Output the (x, y) coordinate of the center of the cell containing the given text.  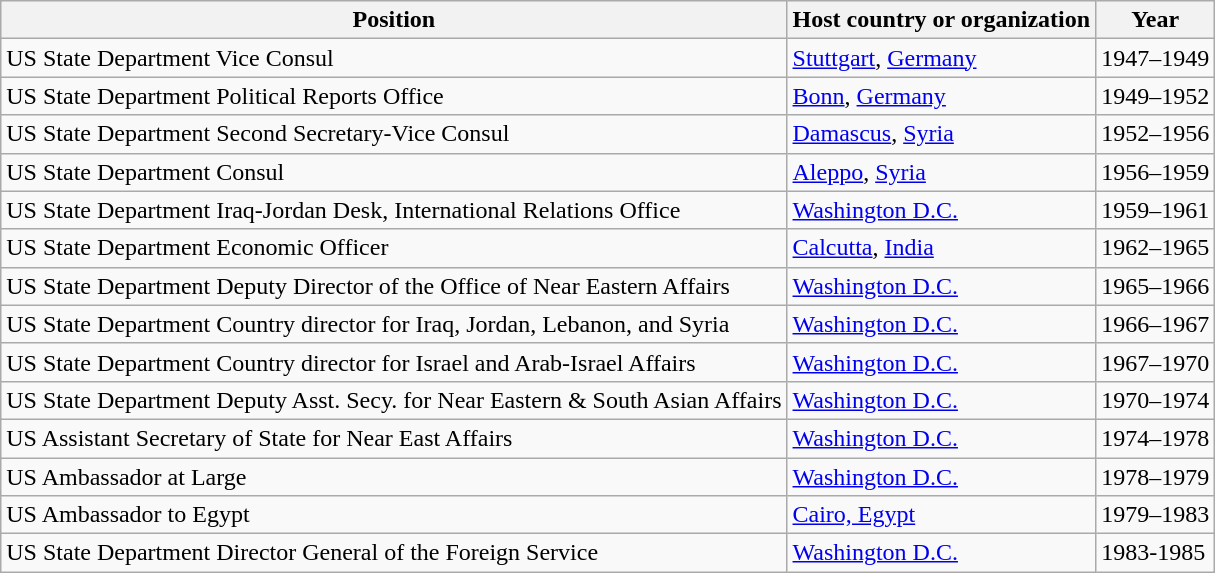
1956–1959 (1156, 172)
US State Department Second Secretary-Vice Consul (394, 134)
1970–1974 (1156, 400)
1979–1983 (1156, 515)
1983-1985 (1156, 553)
US State Department Consul (394, 172)
1974–1978 (1156, 438)
Year (1156, 20)
1949–1952 (1156, 96)
US State Department Deputy Director of the Office of Near Eastern Affairs (394, 286)
Bonn, Germany (942, 96)
1962–1965 (1156, 248)
1967–1970 (1156, 362)
Stuttgart, Germany (942, 58)
US State Department Director General of the Foreign Service (394, 553)
1978–1979 (1156, 477)
US State Department Deputy Asst. Secy. for Near Eastern & South Asian Affairs (394, 400)
US State Department Country director for Israel and Arab-Israel Affairs (394, 362)
1947–1949 (1156, 58)
US State Department Iraq-Jordan Desk, International Relations Office (394, 210)
Aleppo, Syria (942, 172)
Position (394, 20)
US State Department Vice Consul (394, 58)
US State Department Political Reports Office (394, 96)
US State Department Economic Officer (394, 248)
Damascus, Syria (942, 134)
1959–1961 (1156, 210)
Cairo, Egypt (942, 515)
US Ambassador at Large (394, 477)
1952–1956 (1156, 134)
1966–1967 (1156, 324)
1965–1966 (1156, 286)
Calcutta, India (942, 248)
US Assistant Secretary of State for Near East Affairs (394, 438)
Host country or organization (942, 20)
US State Department Country director for Iraq, Jordan, Lebanon, and Syria (394, 324)
US Ambassador to Egypt (394, 515)
